Search for the cell housing the specified text and yield its (X, Y) center coordinate. 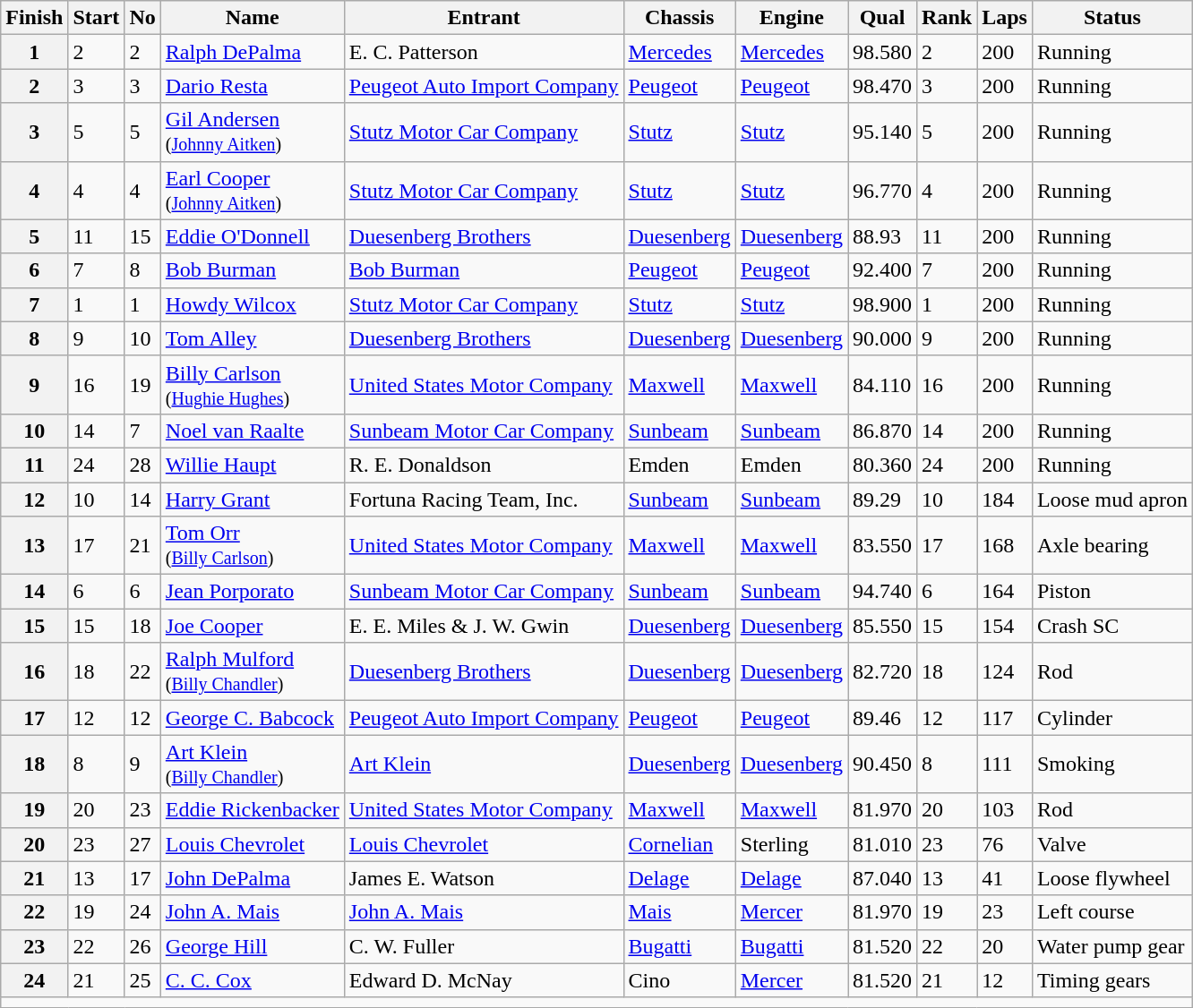
154 (1005, 626)
Sterling (792, 844)
82.720 (881, 671)
98.900 (881, 304)
87.040 (881, 878)
89.46 (881, 718)
Earl Cooper(Johnny Aitken) (253, 190)
84.110 (881, 385)
Axle bearing (1112, 546)
Jean Porporato (253, 592)
90.000 (881, 338)
Willie Haupt (253, 465)
Ralph Mulford(Billy Chandler) (253, 671)
Mais (679, 912)
Cornelian (679, 844)
No (142, 18)
C. C. Cox (253, 980)
Dario Resta (253, 86)
Art Klein (484, 765)
George Hill (253, 946)
R. E. Donaldson (484, 465)
Tom Alley (253, 338)
John DePalma (253, 878)
Cino (679, 980)
Joe Cooper (253, 626)
168 (1005, 546)
Left course (1112, 912)
Start (97, 18)
89.29 (881, 499)
Cylinder (1112, 718)
Edward D. McNay (484, 980)
Entrant (484, 18)
Piston (1112, 592)
124 (1005, 671)
98.580 (881, 52)
95.140 (881, 132)
Timing gears (1112, 980)
Fortuna Racing Team, Inc. (484, 499)
Water pump gear (1112, 946)
Eddie Rickenbacker (253, 810)
Crash SC (1112, 626)
James E. Watson (484, 878)
26 (142, 946)
Laps (1005, 18)
Howdy Wilcox (253, 304)
C. W. Fuller (484, 946)
96.770 (881, 190)
Tom Orr (Billy Carlson) (253, 546)
Art Klein(Billy Chandler) (253, 765)
80.360 (881, 465)
98.470 (881, 86)
Billy Carlson(Hughie Hughes) (253, 385)
E. E. Miles & J. W. Gwin (484, 626)
Loose mud apron (1112, 499)
90.450 (881, 765)
Eddie O'Donnell (253, 236)
28 (142, 465)
92.400 (881, 270)
83.550 (881, 546)
Harry Grant (253, 499)
86.870 (881, 431)
Loose flywheel (1112, 878)
Smoking (1112, 765)
Finish (34, 18)
Qual (881, 18)
Status (1112, 18)
27 (142, 844)
Chassis (679, 18)
Name (253, 18)
25 (142, 980)
81.010 (881, 844)
88.93 (881, 236)
184 (1005, 499)
117 (1005, 718)
Engine (792, 18)
103 (1005, 810)
164 (1005, 592)
Gil Andersen(Johnny Aitken) (253, 132)
George C. Babcock (253, 718)
Rank (948, 18)
Ralph DePalma (253, 52)
E. C. Patterson (484, 52)
41 (1005, 878)
111 (1005, 765)
Noel van Raalte (253, 431)
Valve (1112, 844)
94.740 (881, 592)
85.550 (881, 626)
76 (1005, 844)
